Return the [x, y] coordinate for the center point of the cell that contains the specified text.  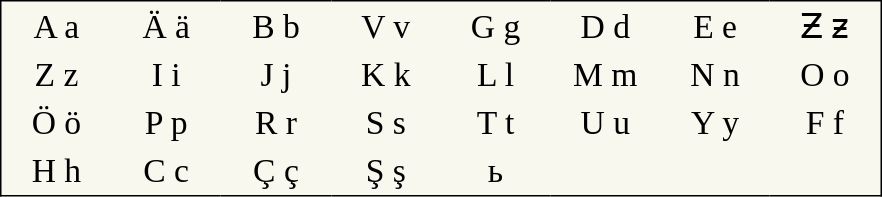
S s [386, 123]
U u [605, 123]
ь [496, 172]
P p [166, 123]
C c [166, 172]
J j [276, 75]
R r [276, 123]
Y y [715, 123]
G g [496, 26]
A a [56, 26]
K k [386, 75]
E e [715, 26]
Z z [56, 75]
M m [605, 75]
D d [605, 26]
Ƶ ƶ [826, 26]
Ç ç [276, 172]
O o [826, 75]
L l [496, 75]
Ş ş [386, 172]
V v [386, 26]
T t [496, 123]
Ä ä [166, 26]
F f [826, 123]
N n [715, 75]
Ö ö [56, 123]
H h [56, 172]
I i [166, 75]
B b [276, 26]
